Scan for the cell matching the given text and deliver its [x, y] coordinate at center. 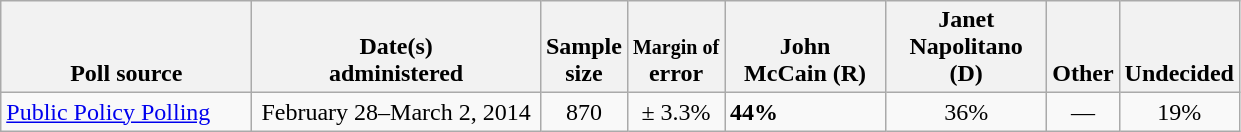
JohnMcCain (R) [806, 47]
Poll source [126, 47]
February 28–March 2, 2014 [396, 112]
Undecided [1179, 47]
870 [584, 112]
± 3.3% [676, 112]
Margin oferror [676, 47]
36% [966, 112]
19% [1179, 112]
Public Policy Polling [126, 112]
Samplesize [584, 47]
Other [1083, 47]
44% [806, 112]
JanetNapolitano (D) [966, 47]
Date(s)administered [396, 47]
— [1083, 112]
